Detect which cell encompasses the target text, then output its (X, Y) center coordinate. 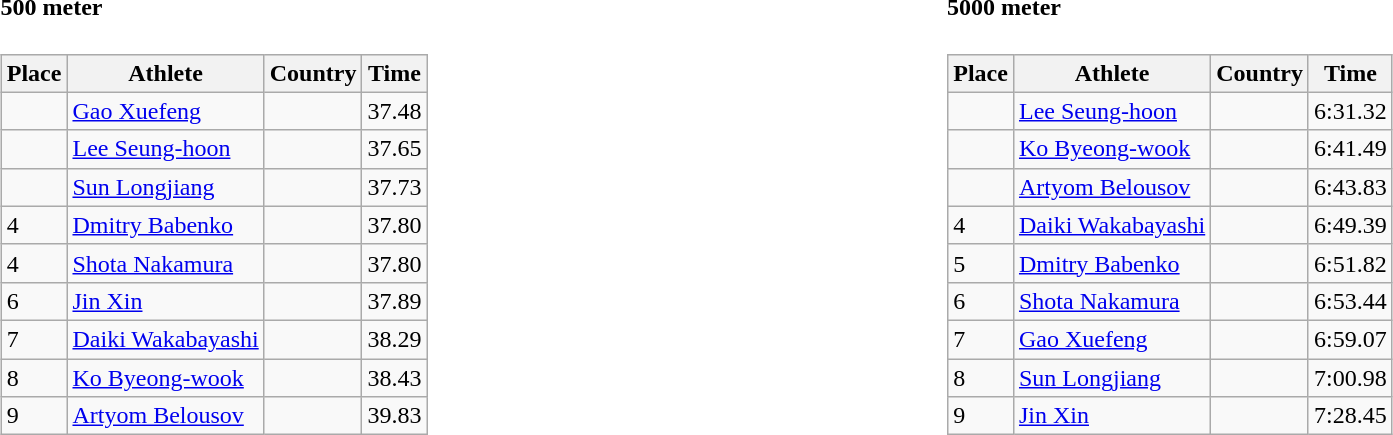
6:51.82 (1350, 263)
7:28.45 (1350, 416)
38.29 (394, 339)
6:31.32 (1350, 111)
6:49.39 (1350, 225)
38.43 (394, 378)
37.73 (394, 187)
39.83 (394, 416)
37.89 (394, 301)
6:43.83 (1350, 187)
5 (981, 263)
6:53.44 (1350, 301)
7:00.98 (1350, 378)
37.48 (394, 111)
6:41.49 (1350, 149)
37.65 (394, 149)
6:59.07 (1350, 339)
